Detect which cell encompasses the target text, then output its (X, Y) center coordinate. 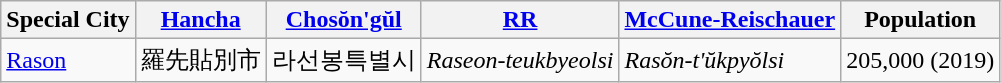
Hancha (200, 20)
Chosŏn'gŭl (344, 20)
라선봉특별시 (344, 60)
205,000 (2019) (920, 60)
Raseon-teukbyeolsi (520, 60)
McCune-Reischauer (730, 20)
羅先貼別市 (200, 60)
RR (520, 20)
Special City (68, 20)
Population (920, 20)
Rason (68, 60)
Rasŏn-t'ŭkpyŏlsi (730, 60)
